Extract the [x, y] coordinate from the center of the cell holding the provided text.  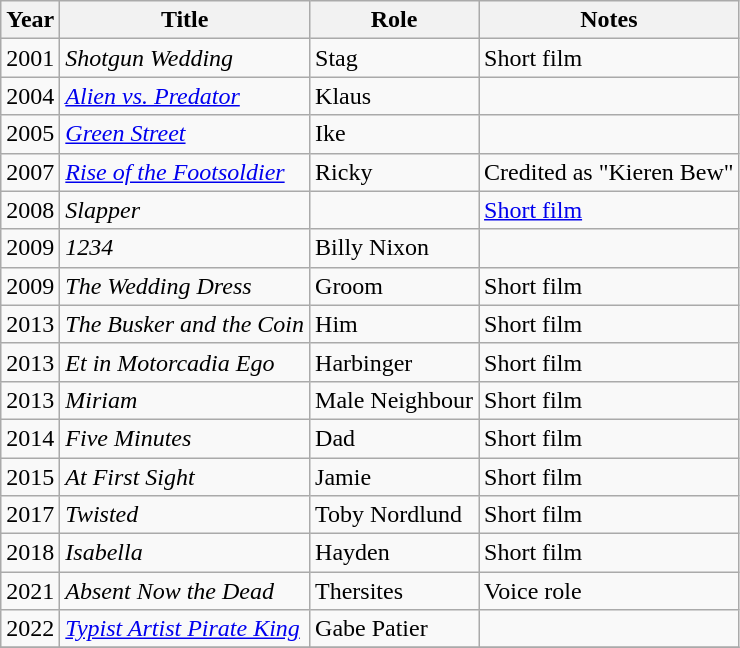
Absent Now the Dead [185, 591]
2017 [30, 515]
Ike [394, 134]
Rise of the Footsoldier [185, 172]
2022 [30, 629]
Toby Nordlund [394, 515]
2015 [30, 477]
Miriam [185, 400]
Voice role [610, 591]
Groom [394, 286]
Typist Artist Pirate King [185, 629]
Billy Nixon [394, 248]
Green Street [185, 134]
Male Neighbour [394, 400]
The Wedding Dress [185, 286]
1234 [185, 248]
Hayden [394, 553]
Slapper [185, 210]
2001 [30, 58]
Shotgun Wedding [185, 58]
Harbinger [394, 362]
Stag [394, 58]
2018 [30, 553]
At First Sight [185, 477]
2021 [30, 591]
Klaus [394, 96]
Him [394, 324]
Notes [610, 20]
2007 [30, 172]
Et in Motorcadia Ego [185, 362]
Role [394, 20]
Five Minutes [185, 438]
2004 [30, 96]
The Busker and the Coin [185, 324]
2008 [30, 210]
Alien vs. Predator [185, 96]
Ricky [394, 172]
2014 [30, 438]
Dad [394, 438]
Twisted [185, 515]
Thersites [394, 591]
Isabella [185, 553]
Jamie [394, 477]
2005 [30, 134]
Year [30, 20]
Credited as "Kieren Bew" [610, 172]
Gabe Patier [394, 629]
Title [185, 20]
